Output the [X, Y] coordinate of the center of the cell containing the given text.  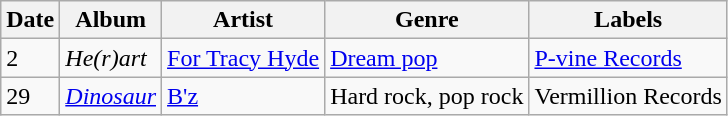
P-vine Records [628, 58]
Vermillion Records [628, 96]
For Tracy Hyde [244, 58]
Genre [427, 20]
Artist [244, 20]
He(r)art [111, 58]
29 [30, 96]
Dream pop [427, 58]
Album [111, 20]
Hard rock, pop rock [427, 96]
2 [30, 58]
B'z [244, 96]
Labels [628, 20]
Dinosaur [111, 96]
Date [30, 20]
